Return (x, y) of the center of cell containing provided text 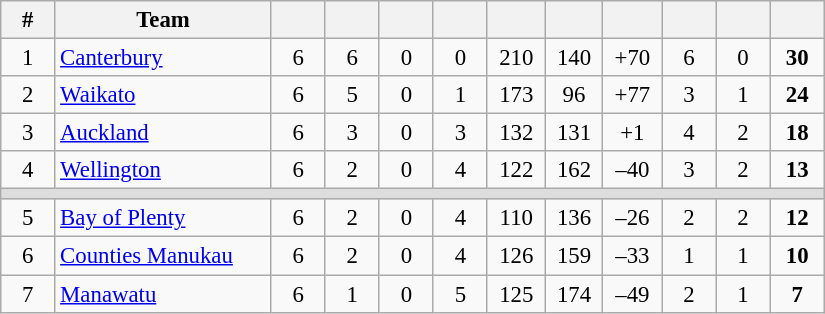
Auckland (163, 133)
–40 (632, 170)
Bay of Plenty (163, 219)
24 (797, 95)
126 (516, 256)
13 (797, 170)
Manawatu (163, 294)
140 (574, 58)
+1 (632, 133)
–33 (632, 256)
136 (574, 219)
Canterbury (163, 58)
10 (797, 256)
–26 (632, 219)
Counties Manukau (163, 256)
162 (574, 170)
96 (574, 95)
Waikato (163, 95)
Team (163, 20)
30 (797, 58)
18 (797, 133)
12 (797, 219)
–49 (632, 294)
125 (516, 294)
110 (516, 219)
173 (516, 95)
132 (516, 133)
+77 (632, 95)
122 (516, 170)
131 (574, 133)
174 (574, 294)
Wellington (163, 170)
159 (574, 256)
+70 (632, 58)
# (28, 20)
210 (516, 58)
